From the cell containing the given text, extract its center point as [X, Y] coordinate. 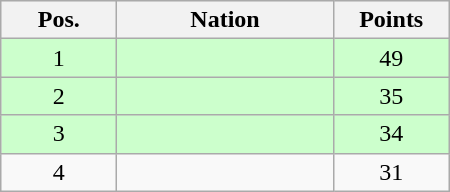
49 [391, 58]
Pos. [59, 20]
31 [391, 172]
Nation [225, 20]
35 [391, 96]
4 [59, 172]
1 [59, 58]
3 [59, 134]
34 [391, 134]
Points [391, 20]
2 [59, 96]
